From the cell containing the given text, extract its center point as (x, y) coordinate. 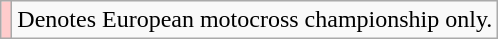
Denotes European motocross championship only. (255, 20)
